Return the (X, Y) coordinate for the center point of the cell that contains the specified text.  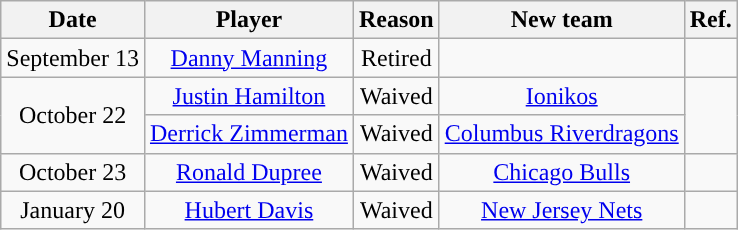
Date (73, 20)
January 20 (73, 210)
Columbus Riverdragons (562, 134)
Danny Manning (248, 58)
New Jersey Nets (562, 210)
Ref. (710, 20)
Retired (396, 58)
Reason (396, 20)
Derrick Zimmerman (248, 134)
Chicago Bulls (562, 172)
Justin Hamilton (248, 96)
October 23 (73, 172)
Player (248, 20)
Ionikos (562, 96)
New team (562, 20)
September 13 (73, 58)
Hubert Davis (248, 210)
Ronald Dupree (248, 172)
October 22 (73, 115)
